Detect which cell encompasses the target text, then output its (X, Y) center coordinate. 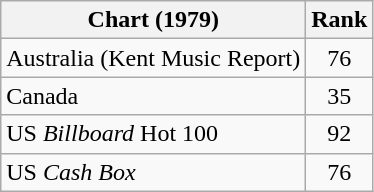
92 (340, 134)
Chart (1979) (154, 20)
Rank (340, 20)
Australia (Kent Music Report) (154, 58)
35 (340, 96)
Canada (154, 96)
US Cash Box (154, 172)
US Billboard Hot 100 (154, 134)
